Output the (X, Y) coordinate of the center of the cell containing the given text.  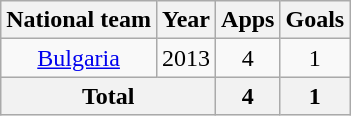
Goals (315, 20)
National team (79, 20)
2013 (186, 58)
Total (108, 96)
Apps (248, 20)
Bulgaria (79, 58)
Year (186, 20)
